Scan for the cell matching the given text and deliver its (x, y) coordinate at center. 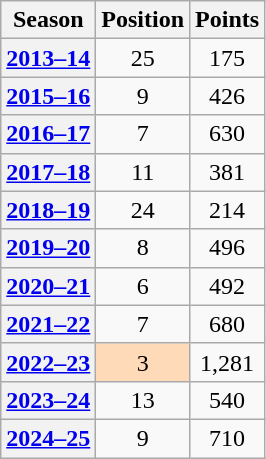
710 (228, 438)
Season (48, 20)
2021–22 (48, 324)
680 (228, 324)
496 (228, 248)
2022–23 (48, 362)
540 (228, 400)
2017–18 (48, 172)
175 (228, 58)
2018–19 (48, 210)
426 (228, 96)
214 (228, 210)
381 (228, 172)
13 (143, 400)
2024–25 (48, 438)
2023–24 (48, 400)
2016–17 (48, 134)
1,281 (228, 362)
6 (143, 286)
Points (228, 20)
Position (143, 20)
2020–21 (48, 286)
2019–20 (48, 248)
3 (143, 362)
2015–16 (48, 96)
8 (143, 248)
2013–14 (48, 58)
492 (228, 286)
24 (143, 210)
25 (143, 58)
11 (143, 172)
630 (228, 134)
